From the cell containing the given text, extract its center point as [X, Y] coordinate. 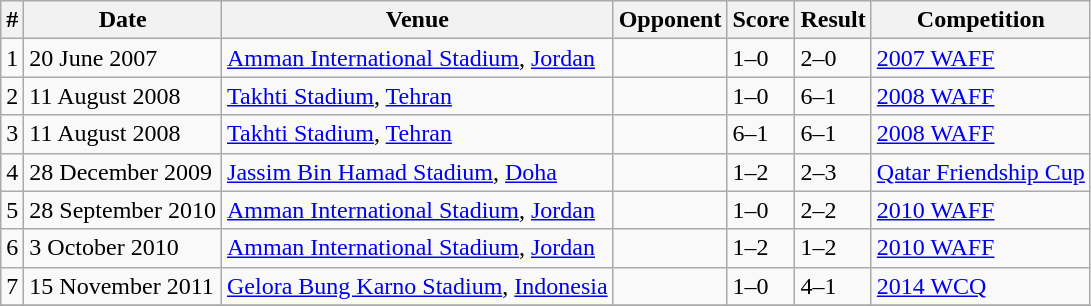
Jassim Bin Hamad Stadium, Doha [418, 172]
Result [833, 20]
7 [12, 286]
Qatar Friendship Cup [980, 172]
Gelora Bung Karno Stadium, Indonesia [418, 286]
6 [12, 248]
3 October 2010 [123, 248]
# [12, 20]
2014 WCQ [980, 286]
1 [12, 58]
4 [12, 172]
28 September 2010 [123, 210]
2–3 [833, 172]
2–2 [833, 210]
28 December 2009 [123, 172]
2 [12, 96]
2007 WAFF [980, 58]
Date [123, 20]
20 June 2007 [123, 58]
Competition [980, 20]
4–1 [833, 286]
Opponent [670, 20]
15 November 2011 [123, 286]
Venue [418, 20]
Score [761, 20]
5 [12, 210]
3 [12, 134]
2–0 [833, 58]
